Determine the (X, Y) coordinate at the center of the cell enclosing the given text.  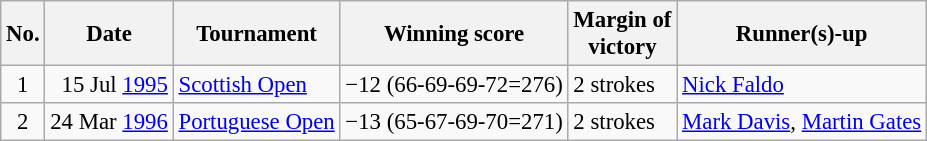
15 Jul 1995 (109, 85)
2 (23, 122)
−12 (66-69-69-72=276) (454, 85)
Portuguese Open (256, 122)
Nick Faldo (802, 85)
24 Mar 1996 (109, 122)
Margin ofvictory (622, 34)
−13 (65-67-69-70=271) (454, 122)
1 (23, 85)
No. (23, 34)
Tournament (256, 34)
Scottish Open (256, 85)
Date (109, 34)
Mark Davis, Martin Gates (802, 122)
Runner(s)-up (802, 34)
Winning score (454, 34)
